Locate the cell with the specified text and output its [x, y] center coordinate. 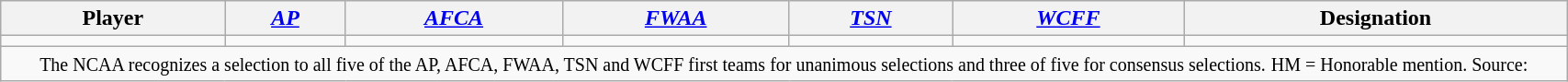
FWAA [676, 18]
Player [113, 18]
Designation [1375, 18]
AP [285, 18]
TSN [871, 18]
AFCA [454, 18]
WCFF [1069, 18]
